For the text-containing cell, return its midpoint in [x, y] coordinate format. 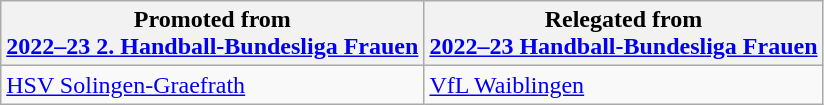
Promoted from2022–23 2. Handball-Bundesliga Frauen [212, 34]
VfL Waiblingen [624, 85]
HSV Solingen-Graefrath [212, 85]
Relegated from2022–23 Handball-Bundesliga Frauen [624, 34]
